Pinpoint the cell where the given text exists, returning its [X, Y] midpoint coordinate. 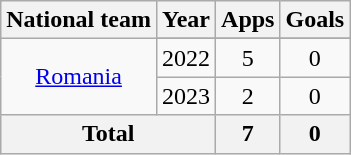
7 [248, 134]
2022 [186, 58]
Year [186, 20]
Total [108, 134]
5 [248, 58]
Goals [315, 20]
2023 [186, 96]
Romania [79, 77]
Apps [248, 20]
National team [79, 20]
2 [248, 96]
